Identify which cell holds the provided text, then report its [x, y] central coordinate. 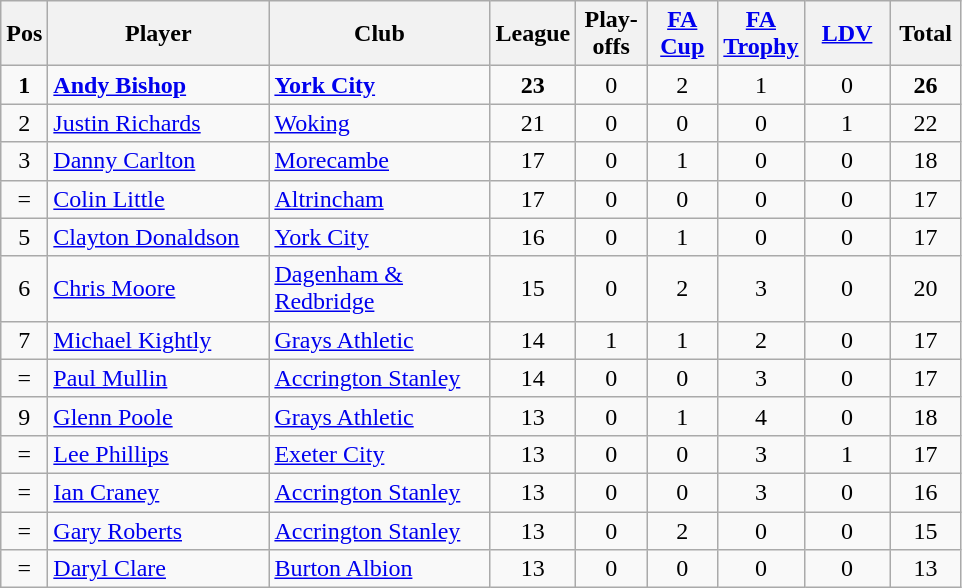
FA Trophy [761, 34]
26 [926, 85]
FA Cup [682, 34]
20 [926, 288]
Clayton Donaldson [158, 237]
Ian Craney [158, 492]
Gary Roberts [158, 531]
Lee Phillips [158, 454]
Pos [24, 34]
Glenn Poole [158, 416]
7 [24, 340]
22 [926, 123]
5 [24, 237]
Andy Bishop [158, 85]
Altrincham [380, 199]
Exeter City [380, 454]
9 [24, 416]
21 [533, 123]
Play-offs [612, 34]
23 [533, 85]
Daryl Clare [158, 569]
Woking [380, 123]
Morecambe [380, 161]
Paul Mullin [158, 378]
Chris Moore [158, 288]
Justin Richards [158, 123]
4 [761, 416]
Colin Little [158, 199]
Club [380, 34]
Player [158, 34]
League [533, 34]
Danny Carlton [158, 161]
LDV [847, 34]
Burton Albion [380, 569]
6 [24, 288]
Dagenham & Redbridge [380, 288]
Michael Kightly [158, 340]
Total [926, 34]
